Identify which cell holds the provided text, then report its (X, Y) central coordinate. 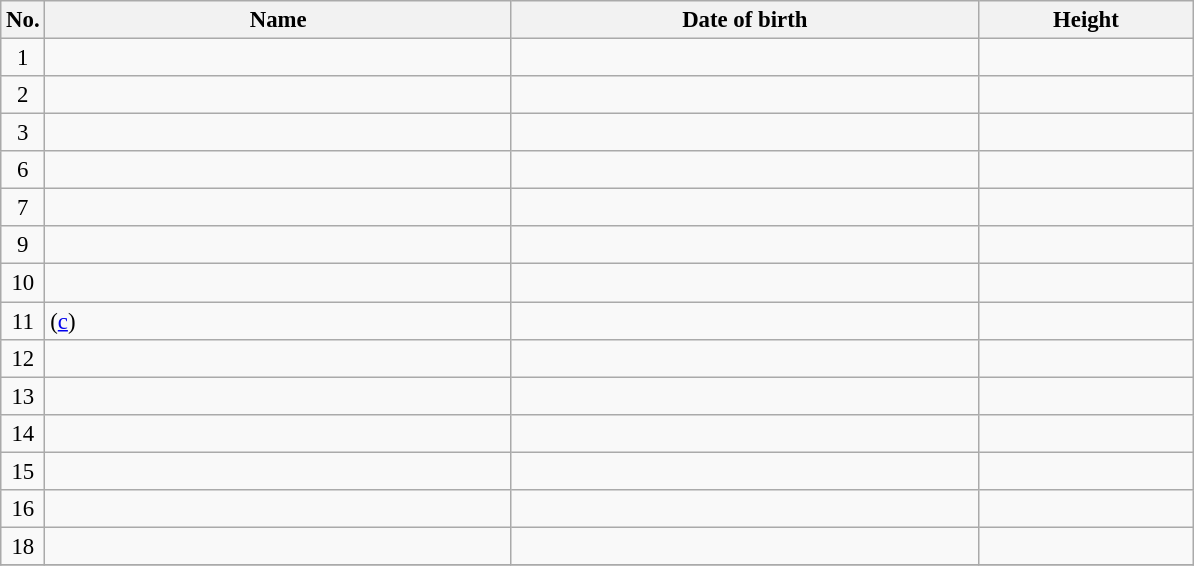
No. (23, 20)
12 (23, 358)
3 (23, 133)
10 (23, 283)
9 (23, 245)
14 (23, 433)
Height (1086, 20)
Date of birth (744, 20)
7 (23, 208)
(c) (278, 321)
1 (23, 58)
2 (23, 95)
11 (23, 321)
15 (23, 471)
13 (23, 396)
18 (23, 546)
6 (23, 170)
16 (23, 509)
Name (278, 20)
